Detect which cell encompasses the target text, then output its [X, Y] center coordinate. 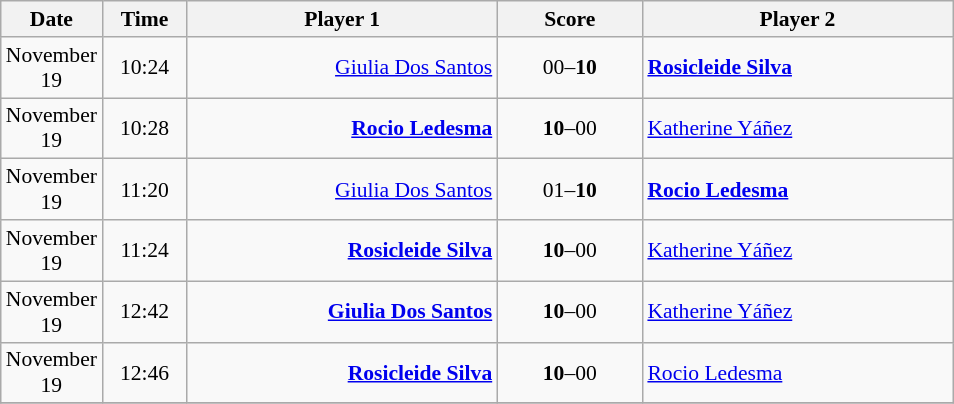
10:24 [144, 68]
Player 1 [342, 19]
Time [144, 19]
11:20 [144, 190]
Date [52, 19]
11:24 [144, 250]
10:28 [144, 128]
00–10 [570, 68]
Player 2 [797, 19]
12:46 [144, 372]
12:42 [144, 312]
01–10 [570, 190]
Score [570, 19]
